Provide the (X, Y) coordinate of the cell's center where the given text is located.  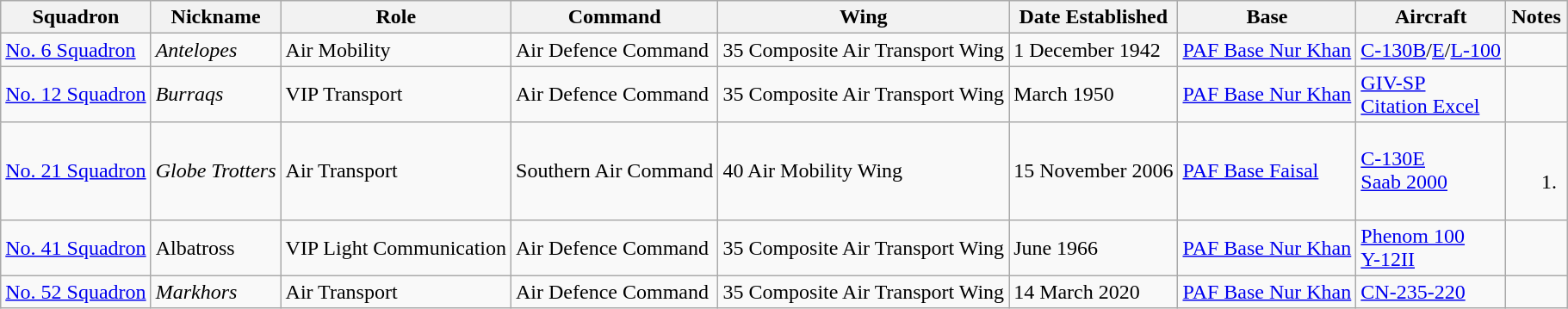
Phenom 100Y-12II (1431, 248)
No. 41 Squadron (76, 248)
VIP Transport (396, 95)
Wing (864, 17)
No. 52 Squadron (76, 292)
No. 6 Squadron (76, 50)
Notes (1536, 17)
1 December 1942 (1094, 50)
Aircraft (1431, 17)
Albatross (215, 248)
Southern Air Command (615, 170)
14 March 2020 (1094, 292)
PAF Base Faisal (1267, 170)
Date Established (1094, 17)
Globe Trotters (215, 170)
C-130B/E/L-100 (1431, 50)
Base (1267, 17)
March 1950 (1094, 95)
15 November 2006 (1094, 170)
Markhors (215, 292)
Air Mobility (396, 50)
No. 21 Squadron (76, 170)
GIV-SPCitation Excel (1431, 95)
Nickname (215, 17)
Command (615, 17)
CN-235-220 (1431, 292)
June 1966 (1094, 248)
Squadron (76, 17)
No. 12 Squadron (76, 95)
Antelopes (215, 50)
C-130ESaab 2000 (1431, 170)
VIP Light Communication (396, 248)
40 Air Mobility Wing (864, 170)
Role (396, 17)
Burraqs (215, 95)
